Extract the (x, y) coordinate from the center of the cell holding the provided text.  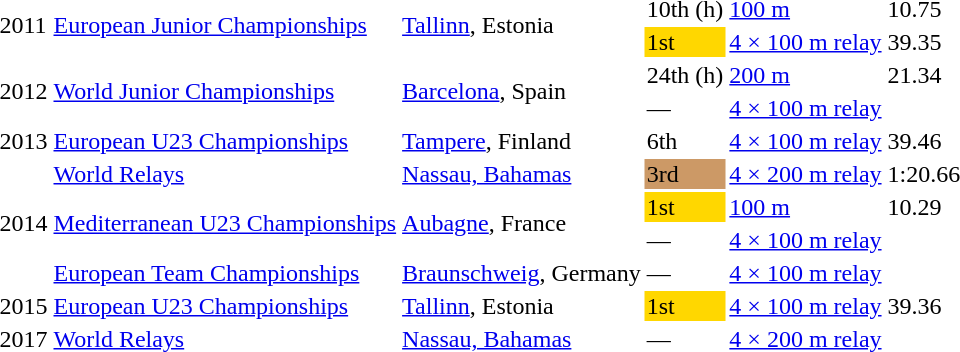
Tampere, Finland (522, 141)
World Junior Championships (225, 92)
European Team Championships (225, 273)
100 m (806, 207)
Tallinn, Estonia (522, 306)
24th (h) (685, 75)
Aubagne, France (522, 224)
200 m (806, 75)
3rd (685, 174)
Braunschweig, Germany (522, 273)
Mediterranean U23 Championships (225, 224)
Nassau, Bahamas (522, 174)
World Relays (225, 174)
6th (685, 141)
Barcelona, Spain (522, 92)
4 × 200 m relay (806, 174)
